Pinpoint the cell where the given text exists, returning its [x, y] midpoint coordinate. 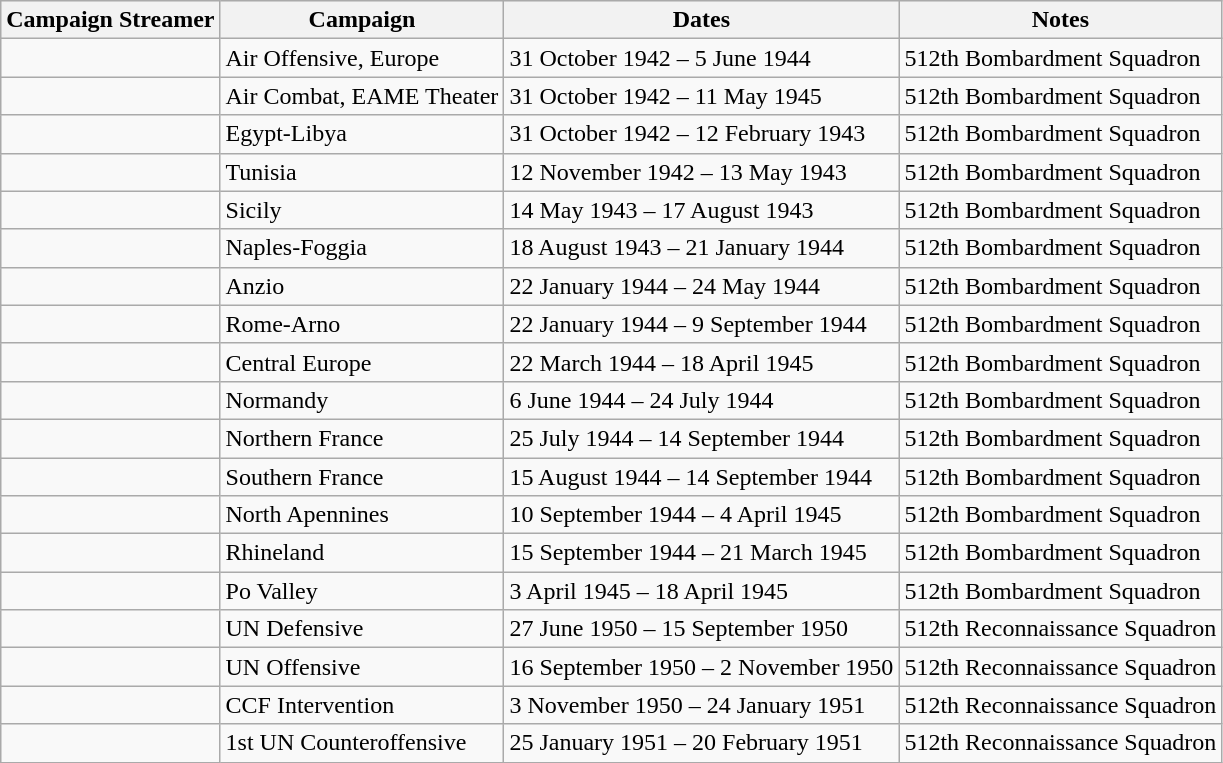
15 September 1944 – 21 March 1945 [702, 553]
10 September 1944 – 4 April 1945 [702, 515]
22 January 1944 – 9 September 1944 [702, 324]
North Apennines [362, 515]
14 May 1943 – 17 August 1943 [702, 210]
CCF Intervention [362, 705]
22 January 1944 – 24 May 1944 [702, 286]
Campaign Streamer [110, 20]
25 January 1951 – 20 February 1951 [702, 743]
1st UN Counteroffensive [362, 743]
Anzio [362, 286]
31 October 1942 – 12 February 1943 [702, 134]
Naples-Foggia [362, 248]
Southern France [362, 477]
15 August 1944 – 14 September 1944 [702, 477]
Air Offensive, Europe [362, 58]
25 July 1944 – 14 September 1944 [702, 438]
16 September 1950 – 2 November 1950 [702, 667]
27 June 1950 – 15 September 1950 [702, 629]
Northern France [362, 438]
22 March 1944 – 18 April 1945 [702, 362]
Tunisia [362, 172]
12 November 1942 – 13 May 1943 [702, 172]
Air Combat, EAME Theater [362, 96]
3 April 1945 – 18 April 1945 [702, 591]
UN Offensive [362, 667]
Campaign [362, 20]
31 October 1942 – 5 June 1944 [702, 58]
Dates [702, 20]
UN Defensive [362, 629]
18 August 1943 – 21 January 1944 [702, 248]
Normandy [362, 400]
Notes [1060, 20]
Rome-Arno [362, 324]
Sicily [362, 210]
31 October 1942 – 11 May 1945 [702, 96]
Rhineland [362, 553]
Egypt-Libya [362, 134]
Po Valley [362, 591]
6 June 1944 – 24 July 1944 [702, 400]
3 November 1950 – 24 January 1951 [702, 705]
Central Europe [362, 362]
